Detect which cell encompasses the target text, then output its (X, Y) center coordinate. 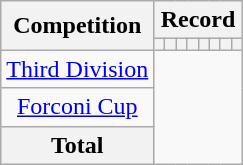
Third Division (78, 69)
Total (78, 145)
Record (198, 20)
Competition (78, 26)
Forconi Cup (78, 107)
